Detect which cell encompasses the target text, then output its (x, y) center coordinate. 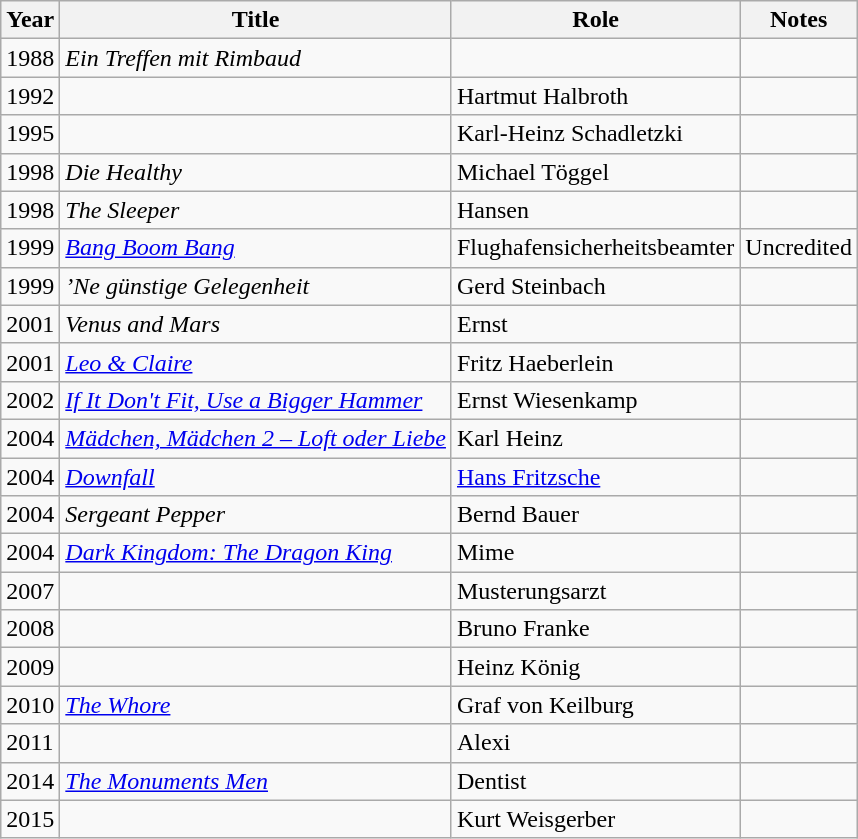
’Ne günstige Gelegenheit (256, 286)
Michael Töggel (595, 172)
Year (30, 20)
The Sleeper (256, 210)
Ernst (595, 324)
1988 (30, 58)
Sergeant Pepper (256, 515)
Karl Heinz (595, 438)
Bruno Franke (595, 629)
1992 (30, 96)
Leo & Claire (256, 362)
Venus and Mars (256, 324)
2007 (30, 591)
Alexi (595, 743)
Kurt Weisgerber (595, 819)
2002 (30, 400)
Hansen (595, 210)
Hartmut Halbroth (595, 96)
Gerd Steinbach (595, 286)
2009 (30, 667)
2014 (30, 781)
Title (256, 20)
2008 (30, 629)
Ernst Wiesenkamp (595, 400)
Graf von Keilburg (595, 705)
Musterungsarzt (595, 591)
Flughafensicherheitsbeamter (595, 248)
Uncredited (799, 248)
2015 (30, 819)
Die Healthy (256, 172)
Notes (799, 20)
1995 (30, 134)
Downfall (256, 477)
If It Don't Fit, Use a Bigger Hammer (256, 400)
Mädchen, Mädchen 2 – Loft oder Liebe (256, 438)
Heinz König (595, 667)
Bernd Bauer (595, 515)
Karl-Heinz Schadletzki (595, 134)
Mime (595, 553)
Fritz Haeberlein (595, 362)
Dark Kingdom: The Dragon King (256, 553)
Role (595, 20)
Ein Treffen mit Rimbaud (256, 58)
2010 (30, 705)
The Whore (256, 705)
The Monuments Men (256, 781)
2011 (30, 743)
Dentist (595, 781)
Hans Fritzsche (595, 477)
Bang Boom Bang (256, 248)
